Extract the [X, Y] coordinate from the center of the cell holding the provided text.  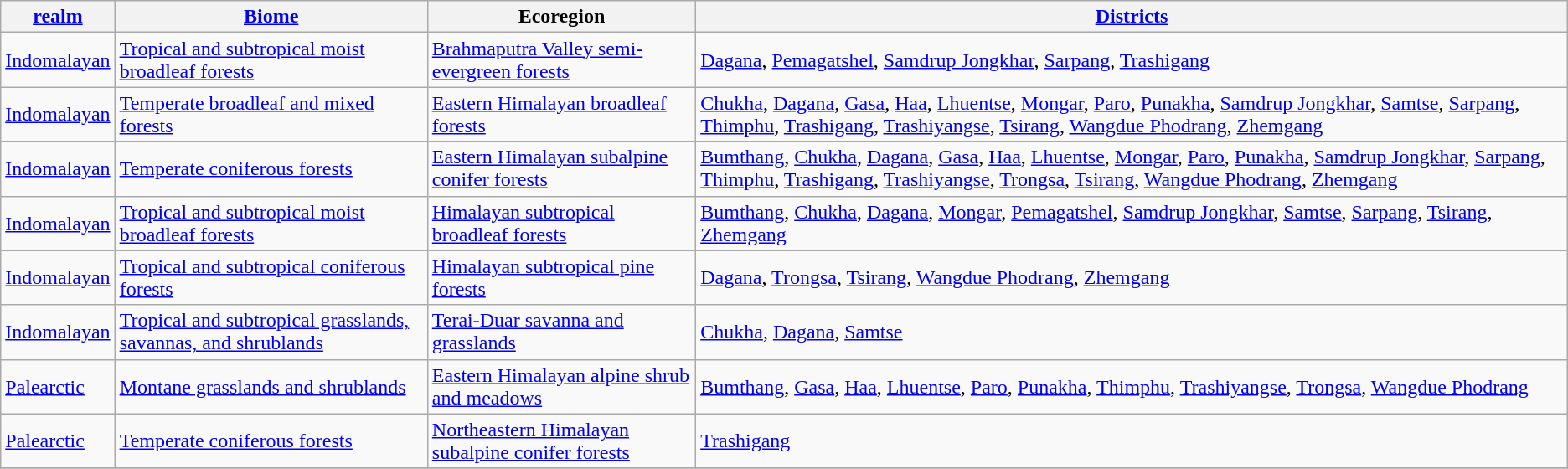
Bumthang, Chukha, Dagana, Mongar, Pemagatshel, Samdrup Jongkhar, Samtse, Sarpang, Tsirang, Zhemgang [1132, 223]
Chukha, Dagana, Samtse [1132, 332]
Bumthang, Gasa, Haa, Lhuentse, Paro, Punakha, Thimphu, Trashiyangse, Trongsa, Wangdue Phodrang [1132, 387]
Himalayan subtropical pine forests [561, 278]
Ecoregion [561, 17]
Northeastern Himalayan subalpine conifer forests [561, 441]
Tropical and subtropical coniferous forests [271, 278]
Temperate broadleaf and mixed forests [271, 114]
Eastern Himalayan alpine shrub and meadows [561, 387]
realm [58, 17]
Brahmaputra Valley semi-evergreen forests [561, 60]
Montane grasslands and shrublands [271, 387]
Dagana, Pemagatshel, Samdrup Jongkhar, Sarpang, Trashigang [1132, 60]
Biome [271, 17]
Trashigang [1132, 441]
Himalayan subtropical broadleaf forests [561, 223]
Terai-Duar savanna and grasslands [561, 332]
Tropical and subtropical grasslands, savannas, and shrublands [271, 332]
Eastern Himalayan subalpine conifer forests [561, 169]
Districts [1132, 17]
Dagana, Trongsa, Tsirang, Wangdue Phodrang, Zhemgang [1132, 278]
Eastern Himalayan broadleaf forests [561, 114]
